Extract the (x, y) coordinate from the center of the cell holding the provided text.  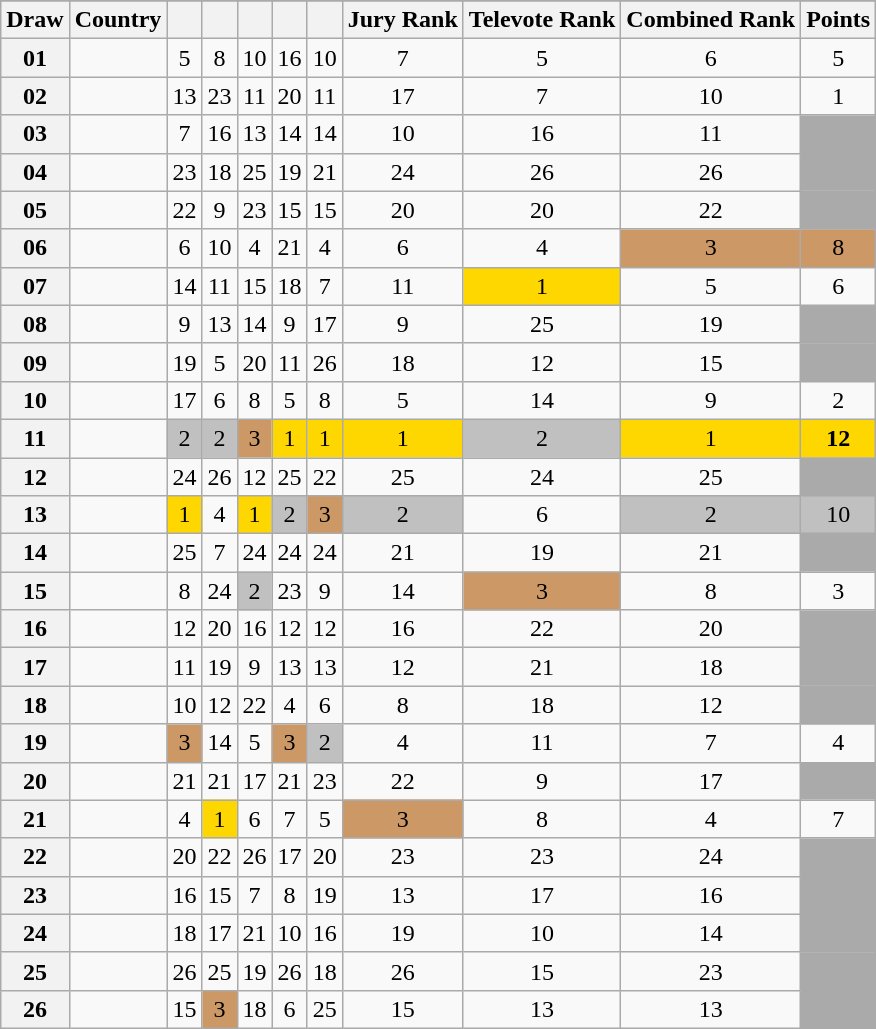
Jury Rank (402, 20)
06 (35, 248)
01 (35, 58)
05 (35, 210)
09 (35, 362)
03 (35, 134)
08 (35, 324)
07 (35, 286)
Televote Rank (542, 20)
Combined Rank (711, 20)
Draw (35, 20)
04 (35, 172)
02 (35, 96)
Points (838, 20)
Country (118, 20)
